Find where the given text appears and provide that cell's center as (X, Y) coordinate. 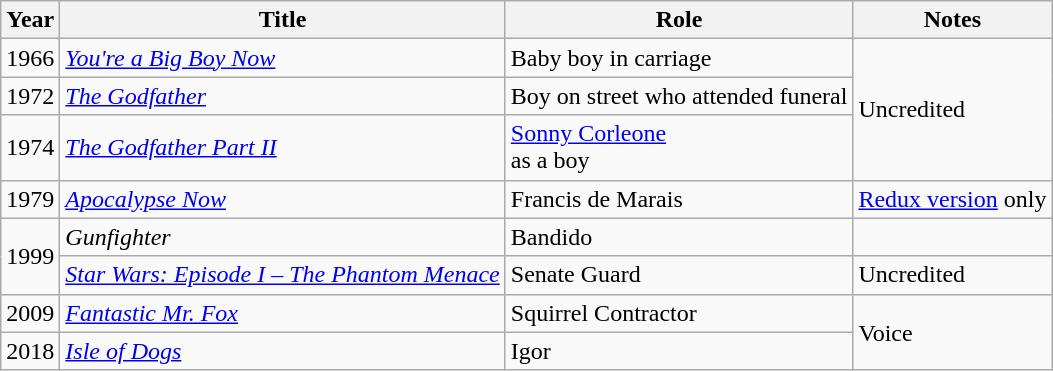
Notes (952, 20)
The Godfather Part II (282, 148)
2009 (30, 313)
Redux version only (952, 199)
The Godfather (282, 96)
Boy on street who attended funeral (679, 96)
Fantastic Mr. Fox (282, 313)
Senate Guard (679, 275)
Title (282, 20)
1974 (30, 148)
Sonny Corleoneas a boy (679, 148)
Isle of Dogs (282, 351)
You're a Big Boy Now (282, 58)
1999 (30, 256)
Voice (952, 332)
Bandido (679, 237)
Year (30, 20)
Gunfighter (282, 237)
1979 (30, 199)
Role (679, 20)
Apocalypse Now (282, 199)
1966 (30, 58)
1972 (30, 96)
Baby boy in carriage (679, 58)
Igor (679, 351)
Francis de Marais (679, 199)
Star Wars: Episode I – The Phantom Menace (282, 275)
Squirrel Contractor (679, 313)
2018 (30, 351)
